Return the (x, y) coordinate for the center point of the cell that contains the specified text.  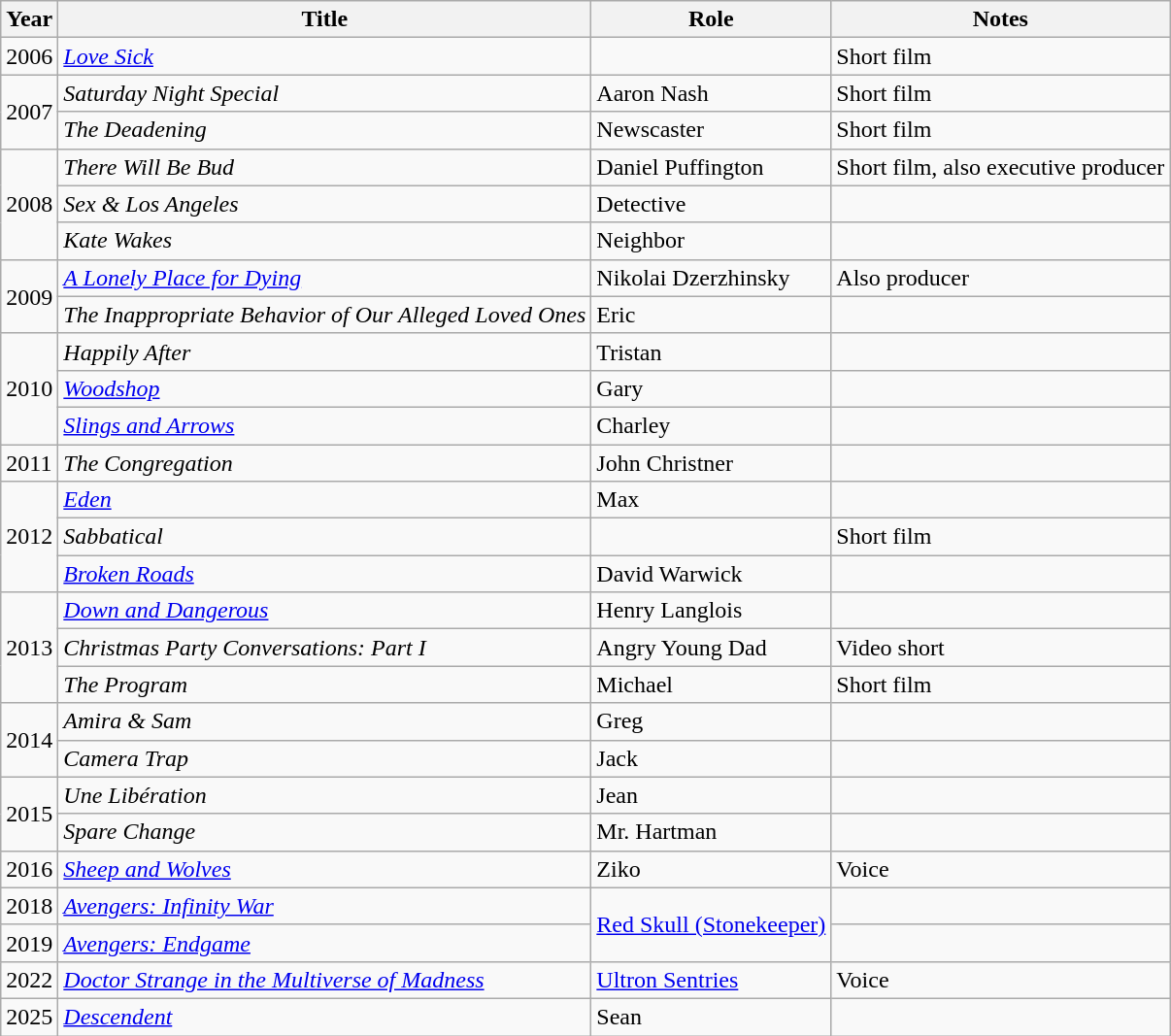
Sabbatical (324, 537)
There Will Be Bud (324, 167)
Tristan (711, 351)
Down and Dangerous (324, 611)
Spare Change (324, 832)
Happily After (324, 351)
Max (711, 500)
John Christner (711, 463)
2013 (29, 648)
Ultron Sentries (711, 980)
Kate Wakes (324, 241)
Short film, also executive producer (1000, 167)
The Program (324, 685)
Avengers: Endgame (324, 943)
Sheep and Wolves (324, 869)
2019 (29, 943)
The Congregation (324, 463)
2012 (29, 537)
Michael (711, 685)
Also producer (1000, 278)
Love Sick (324, 56)
Woodshop (324, 388)
Mr. Hartman (711, 832)
Jack (711, 758)
2006 (29, 56)
Detective (711, 204)
Amira & Sam (324, 721)
Ziko (711, 869)
Sean (711, 1017)
2025 (29, 1017)
Neighbor (711, 241)
2009 (29, 296)
Avengers: Infinity War (324, 906)
Eden (324, 500)
Eric (711, 315)
Notes (1000, 19)
2018 (29, 906)
Nikolai Dzerzhinsky (711, 278)
Jean (711, 795)
Title (324, 19)
Gary (711, 388)
Camera Trap (324, 758)
Doctor Strange in the Multiverse of Madness (324, 980)
Christmas Party Conversations: Part I (324, 648)
2022 (29, 980)
The Deadening (324, 130)
Aaron Nash (711, 93)
Year (29, 19)
Video short (1000, 648)
A Lonely Place for Dying (324, 278)
Sex & Los Angeles (324, 204)
Broken Roads (324, 574)
Descendent (324, 1017)
Charley (711, 425)
Red Skull (Stonekeeper) (711, 924)
2008 (29, 204)
2016 (29, 869)
2015 (29, 814)
2010 (29, 388)
Angry Young Dad (711, 648)
The Inappropriate Behavior of Our Alleged Loved Ones (324, 315)
Henry Langlois (711, 611)
Slings and Arrows (324, 425)
Daniel Puffington (711, 167)
Newscaster (711, 130)
Greg (711, 721)
2007 (29, 112)
Role (711, 19)
2014 (29, 740)
2011 (29, 463)
Saturday Night Special (324, 93)
Une Libération (324, 795)
David Warwick (711, 574)
